Determine the (X, Y) coordinate at the center of the cell enclosing the given text.  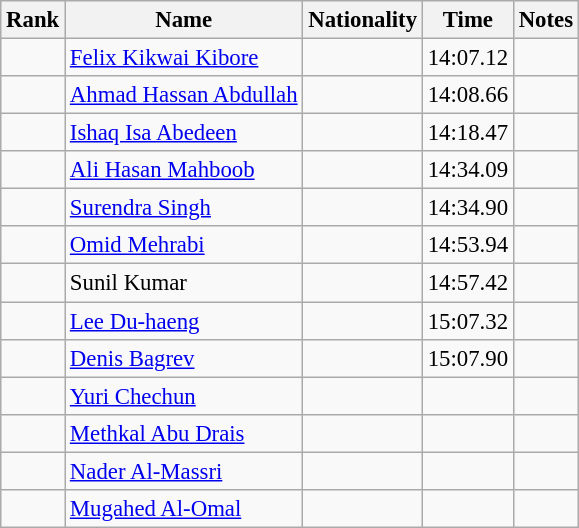
Name (184, 20)
15:07.90 (468, 358)
Yuri Chechun (184, 396)
Ali Hasan Mahboob (184, 170)
Time (468, 20)
14:57.42 (468, 283)
Surendra Singh (184, 208)
14:53.94 (468, 245)
Methkal Abu Drais (184, 433)
Ahmad Hassan Abdullah (184, 95)
14:34.09 (468, 170)
Rank (33, 20)
Omid Mehrabi (184, 245)
14:08.66 (468, 95)
Denis Bagrev (184, 358)
Ishaq Isa Abedeen (184, 133)
15:07.32 (468, 321)
Notes (546, 20)
14:07.12 (468, 58)
Mugahed Al-Omal (184, 509)
Nationality (362, 20)
Felix Kikwai Kibore (184, 58)
Sunil Kumar (184, 283)
14:34.90 (468, 208)
Lee Du-haeng (184, 321)
Nader Al-Massri (184, 471)
14:18.47 (468, 133)
